Pinpoint the cell where the given text exists, returning its [X, Y] midpoint coordinate. 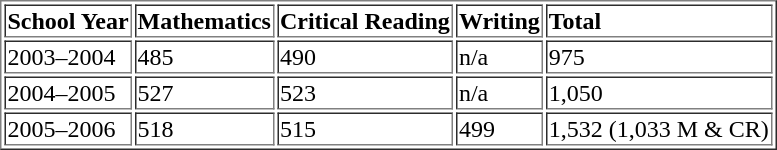
975 [659, 56]
2003–2004 [68, 56]
490 [365, 56]
Writing [500, 20]
Total [659, 20]
518 [204, 128]
523 [365, 92]
2004–2005 [68, 92]
1,050 [659, 92]
515 [365, 128]
School Year [68, 20]
499 [500, 128]
Critical Reading [365, 20]
2005–2006 [68, 128]
527 [204, 92]
1,532 (1,033 M & CR) [659, 128]
485 [204, 56]
Mathematics [204, 20]
